Detect which cell encompasses the target text, then output its (X, Y) center coordinate. 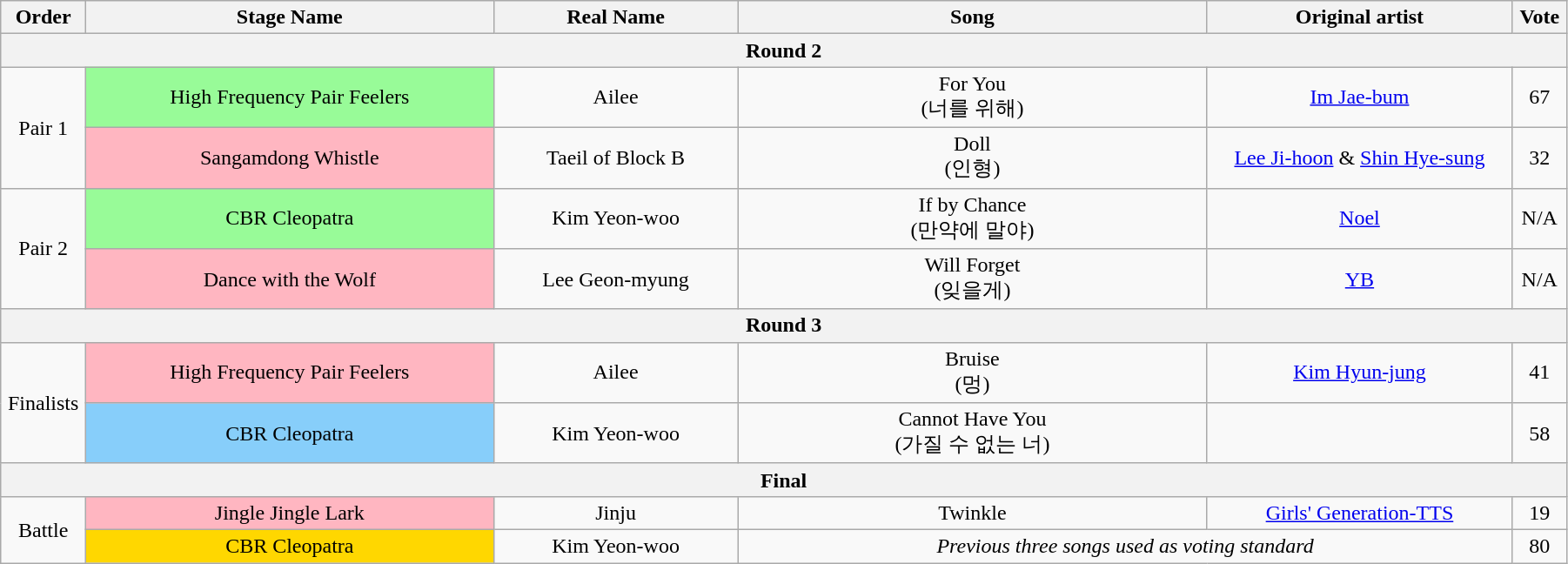
32 (1539, 158)
Bruise(멍) (973, 373)
Original artist (1359, 17)
If by Chance(만약에 말야) (973, 218)
Cannot Have You(가질 수 없는 너) (973, 433)
For You(너를 위해) (973, 97)
Will Forget(잊을게) (973, 279)
Previous three songs used as voting standard (1125, 546)
Lee Geon-myung (616, 279)
Dance with the Wolf (290, 279)
Battle (44, 529)
Girls' Generation-TTS (1359, 513)
Stage Name (290, 17)
Jinju (616, 513)
58 (1539, 433)
67 (1539, 97)
Final (784, 480)
YB (1359, 279)
Vote (1539, 17)
41 (1539, 373)
Twinkle (973, 513)
Jingle Jingle Lark (290, 513)
Finalists (44, 402)
Taeil of Block B (616, 158)
Pair 2 (44, 249)
Round 3 (784, 326)
Sangamdong Whistle (290, 158)
19 (1539, 513)
Order (44, 17)
Real Name (616, 17)
Pair 1 (44, 127)
Round 2 (784, 50)
80 (1539, 546)
Doll(인형) (973, 158)
Noel (1359, 218)
Kim Hyun-jung (1359, 373)
Lee Ji-hoon & Shin Hye-sung (1359, 158)
Im Jae-bum (1359, 97)
Song (973, 17)
